Scan for the cell matching the given text and deliver its [x, y] coordinate at center. 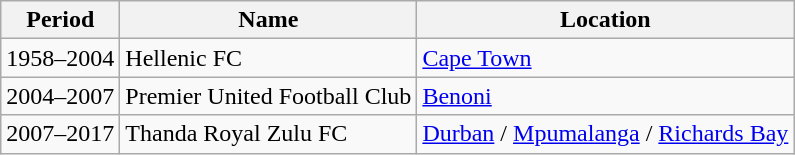
Period [60, 20]
Hellenic FC [268, 58]
2004–2007 [60, 96]
Cape Town [606, 58]
Thanda Royal Zulu FC [268, 134]
Benoni [606, 96]
Location [606, 20]
Premier United Football Club [268, 96]
2007–2017 [60, 134]
1958–2004 [60, 58]
Name [268, 20]
Durban / Mpumalanga / Richards Bay [606, 134]
